Provide the [X, Y] coordinate of the cell's center where the given text is located.  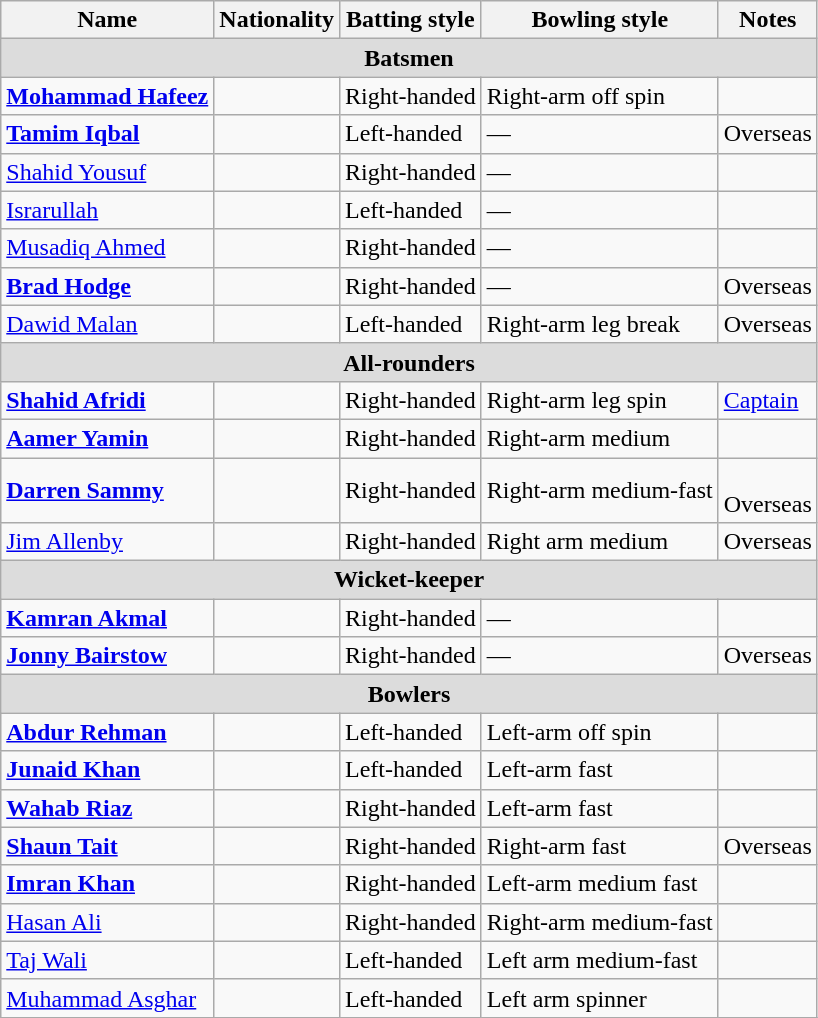
Imran Khan [108, 884]
Tamim Iqbal [108, 134]
Shaun Tait [108, 846]
Kamran Akmal [108, 618]
All-rounders [410, 362]
Right-arm leg break [600, 324]
Shahid Yousuf [108, 172]
Abdur Rehman [108, 732]
Wicket-keeper [410, 580]
Batsmen [410, 58]
Left arm spinner [600, 998]
Aamer Yamin [108, 438]
Mohammad Hafeez [108, 96]
Jonny Bairstow [108, 656]
Israrullah [108, 210]
Muhammad Asghar [108, 998]
Taj Wali [108, 960]
Notes [768, 20]
Left-arm medium fast [600, 884]
Nationality [277, 20]
Right-arm fast [600, 846]
Right-arm off spin [600, 96]
Dawid Malan [108, 324]
Bowlers [410, 694]
Right arm medium [600, 542]
Wahab Riaz [108, 808]
Captain [768, 400]
Darren Sammy [108, 490]
Right-arm leg spin [600, 400]
Hasan Ali [108, 922]
Left-arm off spin [600, 732]
Jim Allenby [108, 542]
Batting style [411, 20]
Bowling style [600, 20]
Left arm medium-fast [600, 960]
Junaid Khan [108, 770]
Brad Hodge [108, 286]
Name [108, 20]
Musadiq Ahmed [108, 248]
Shahid Afridi [108, 400]
Right-arm medium [600, 438]
